Provide the (x, y) coordinate of the cell's center where the given text is located.  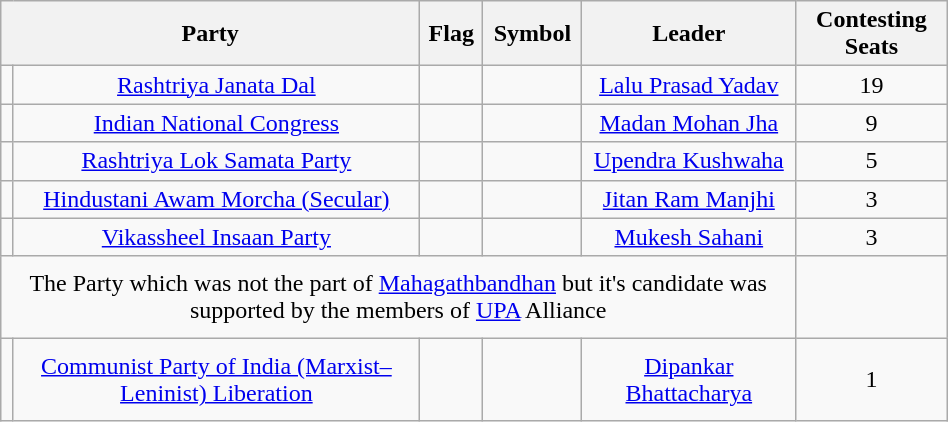
Rashtriya Lok Samata Party (216, 161)
Upendra Kushwaha (689, 161)
9 (872, 123)
5 (872, 161)
Lalu Prasad Yadav (689, 85)
Communist Party of India (Marxist–Leninist) Liberation (216, 380)
The Party which was not the part of Mahagathbandhan but it's candidate was supported by the members of UPA Alliance (398, 297)
Rashtriya Janata Dal (216, 85)
Vikassheel Insaan Party (216, 237)
Flag (452, 34)
Contesting Seats (872, 34)
Party (210, 34)
Leader (689, 34)
19 (872, 85)
1 (872, 380)
Jitan Ram Manjhi (689, 199)
Symbol (532, 34)
Dipankar Bhattacharya (689, 380)
Madan Mohan Jha (689, 123)
Indian National Congress (216, 123)
Hindustani Awam Morcha (Secular) (216, 199)
Mukesh Sahani (689, 237)
